Return (X, Y) of the center of cell containing provided text 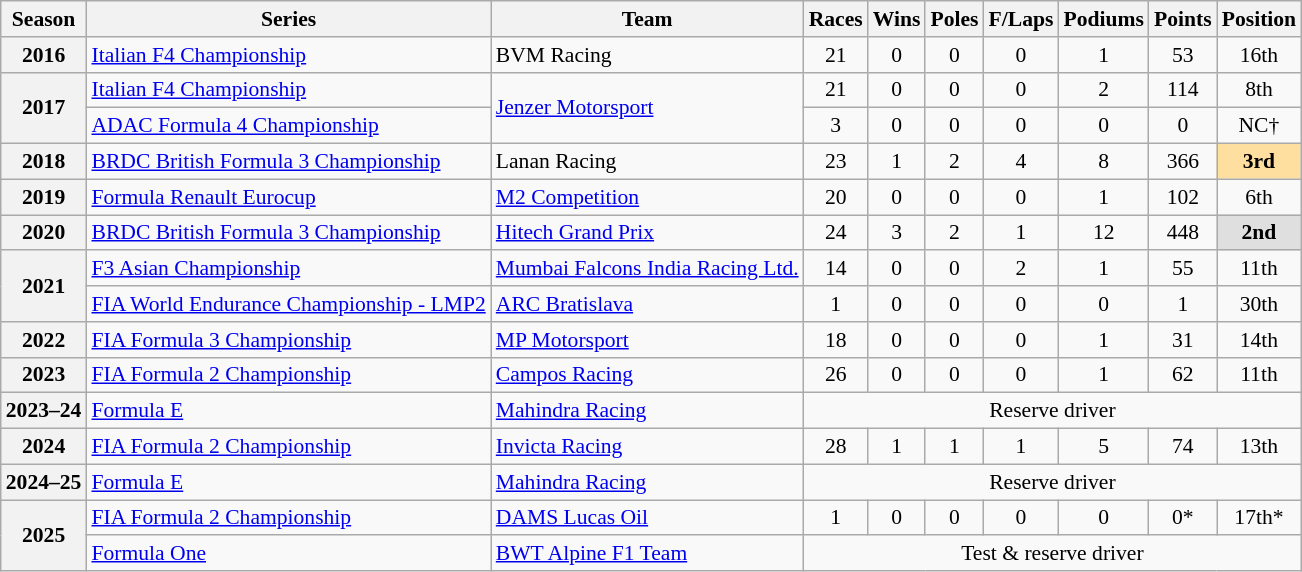
23 (836, 162)
14 (836, 269)
ADAC Formula 4 Championship (288, 126)
BVM Racing (648, 55)
8 (1104, 162)
2023 (44, 375)
448 (1183, 233)
FIA Formula 3 Championship (288, 340)
12 (1104, 233)
31 (1183, 340)
F3 Asian Championship (288, 269)
Jenzer Motorsport (648, 108)
Mumbai Falcons India Racing Ltd. (648, 269)
4 (1022, 162)
Series (288, 19)
Season (44, 19)
DAMS Lucas Oil (648, 518)
2016 (44, 55)
2nd (1259, 233)
30th (1259, 304)
ARC Bratislava (648, 304)
Campos Racing (648, 375)
2022 (44, 340)
2024 (44, 447)
F/Laps (1022, 19)
Formula One (288, 554)
Points (1183, 19)
Races (836, 19)
18 (836, 340)
2021 (44, 286)
MP Motorsport (648, 340)
26 (836, 375)
2020 (44, 233)
55 (1183, 269)
102 (1183, 197)
Wins (897, 19)
17th* (1259, 518)
Hitech Grand Prix (648, 233)
2018 (44, 162)
NC† (1259, 126)
13th (1259, 447)
53 (1183, 55)
2023–24 (44, 411)
BWT Alpine F1 Team (648, 554)
Team (648, 19)
Position (1259, 19)
Lanan Racing (648, 162)
74 (1183, 447)
62 (1183, 375)
Poles (954, 19)
Test & reserve driver (1053, 554)
Invicta Racing (648, 447)
3rd (1259, 162)
Formula Renault Eurocup (288, 197)
14th (1259, 340)
M2 Competition (648, 197)
2024–25 (44, 482)
FIA World Endurance Championship - LMP2 (288, 304)
2019 (44, 197)
20 (836, 197)
24 (836, 233)
2017 (44, 108)
114 (1183, 90)
0* (1183, 518)
2025 (44, 536)
5 (1104, 447)
16th (1259, 55)
Podiums (1104, 19)
6th (1259, 197)
8th (1259, 90)
28 (836, 447)
366 (1183, 162)
